Determine the (X, Y) coordinate at the center of the cell enclosing the given text.  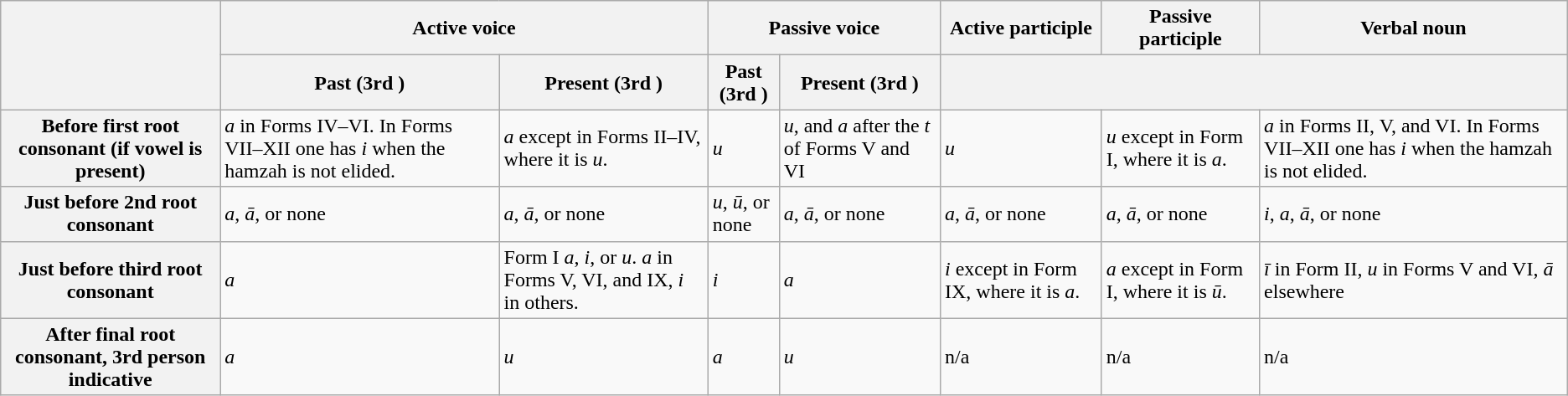
Passive voice (824, 28)
a in Forms IV–VI. In Forms VII–XII one has i when the hamzah is not elided. (360, 148)
Active participle (1020, 28)
Passive participle (1180, 28)
ī in Form II, u in Forms V and VI, ā elsewhere (1414, 280)
i, a, ā, or none (1414, 214)
Verbal noun (1414, 28)
i except in Form IX, where it is a. (1020, 280)
i (744, 280)
Just before 2nd root consonant (111, 214)
Active voice (464, 28)
Form I a, i, or u. a in Forms V, VI, and IX, i in others. (603, 280)
u, and a after the t of Forms V and VI (859, 148)
u, ū, or none (744, 214)
a except in Forms II–IV, where it is u. (603, 148)
u except in Form I, where it is a. (1180, 148)
After final root consonant, 3rd person indicative (111, 357)
Before first root consonant (if vowel is present) (111, 148)
a in Forms II, V, and VI. In Forms VII–XII one has i when the hamzah is not elided. (1414, 148)
a except in Form I, where it is ū. (1180, 280)
Just before third root consonant (111, 280)
